Determine the [X, Y] coordinate at the center of the cell enclosing the given text.  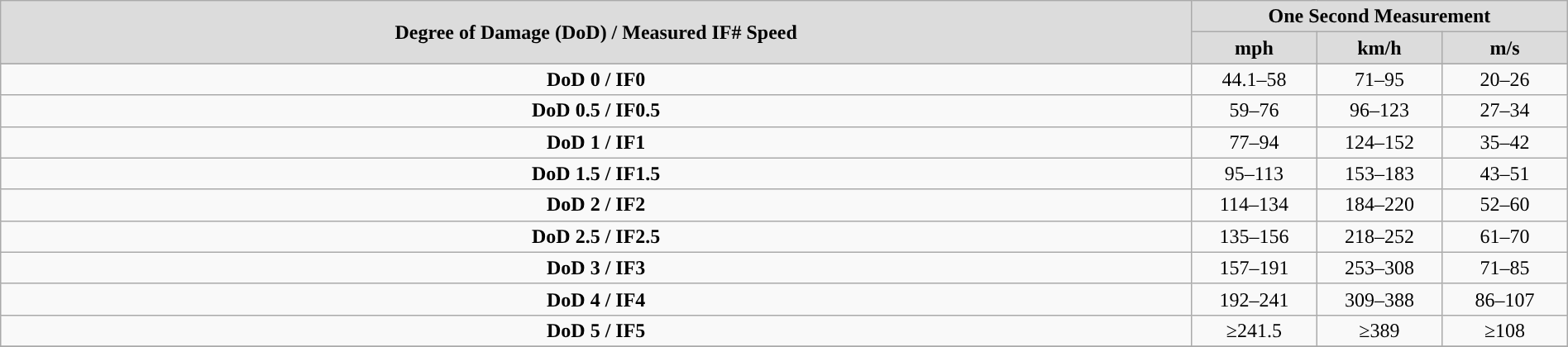
44.1–58 [1255, 79]
52–60 [1505, 205]
192–241 [1255, 299]
95–113 [1255, 173]
m/s [1505, 48]
≥108 [1505, 330]
DoD 5 / IF5 [596, 330]
309–388 [1379, 299]
≥241.5 [1255, 330]
71–85 [1505, 268]
71–95 [1379, 79]
35–42 [1505, 142]
59–76 [1255, 111]
86–107 [1505, 299]
43–51 [1505, 173]
DoD 2 / IF2 [596, 205]
135–156 [1255, 236]
77–94 [1255, 142]
124–152 [1379, 142]
114–134 [1255, 205]
184–220 [1379, 205]
One Second Measurement [1379, 17]
DoD 1.5 / IF1.5 [596, 173]
218–252 [1379, 236]
DoD 0 / IF0 [596, 79]
96–123 [1379, 111]
27–34 [1505, 111]
≥389 [1379, 330]
253–308 [1379, 268]
DoD 4 / IF4 [596, 299]
DoD 1 / IF1 [596, 142]
61–70 [1505, 236]
DoD 3 / IF3 [596, 268]
20–26 [1505, 79]
DoD 2.5 / IF2.5 [596, 236]
153–183 [1379, 173]
DoD 0.5 / IF0.5 [596, 111]
mph [1255, 48]
157–191 [1255, 268]
km/h [1379, 48]
Degree of Damage (DoD) / Measured IF# Speed [596, 32]
